Search for the cell housing the specified text and yield its (X, Y) center coordinate. 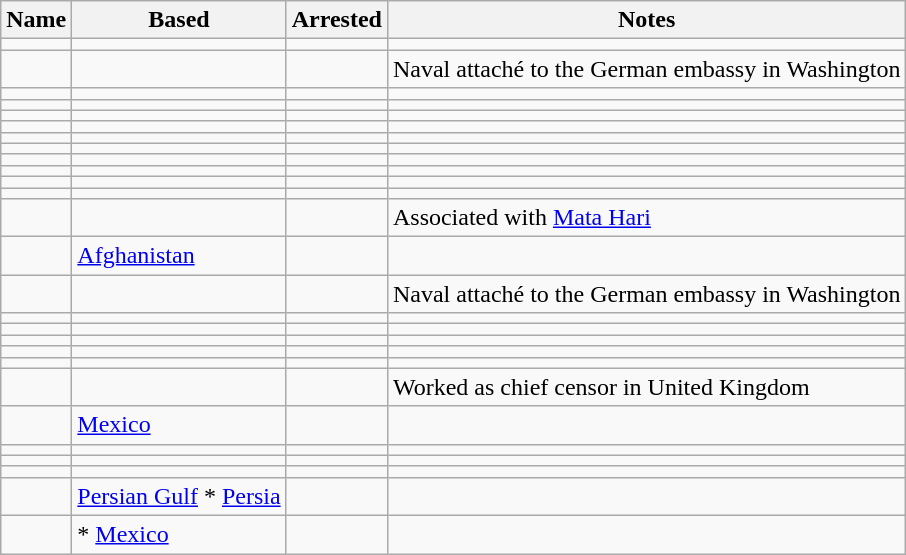
Associated with Mata Hari (646, 218)
Mexico (179, 425)
Arrested (336, 20)
Worked as chief censor in United Kingdom (646, 387)
Afghanistan (179, 256)
Based (179, 20)
* Mexico (179, 534)
Persian Gulf * Persia (179, 496)
Notes (646, 20)
Name (36, 20)
